Search for the cell housing the specified text and yield its [X, Y] center coordinate. 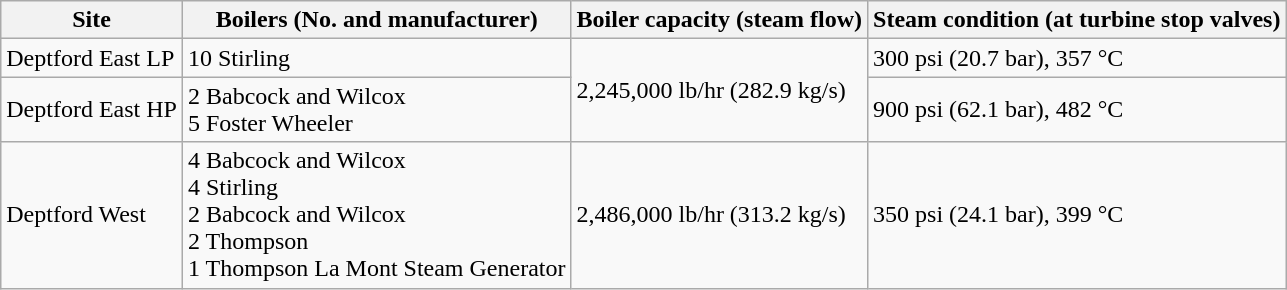
Deptford West [92, 215]
Site [92, 20]
350 psi (24.1 bar), 399 °C [1077, 215]
4 Babcock and Wilcox4 Stirling2 Babcock and Wilcox2 Thompson1 Thompson La Mont Steam Generator [376, 215]
10 Stirling [376, 58]
2 Babcock and Wilcox5 Foster Wheeler [376, 110]
Deptford East HP [92, 110]
Boilers (No. and manufacturer) [376, 20]
Boiler capacity (steam flow) [720, 20]
300 psi (20.7 bar), 357 °C [1077, 58]
2,245,000 lb/hr (282.9 kg/s) [720, 90]
Steam condition (at turbine stop valves) [1077, 20]
2,486,000 lb/hr (313.2 kg/s) [720, 215]
900 psi (62.1 bar), 482 °C [1077, 110]
Deptford East LP [92, 58]
